Locate the cell with the specified text and output its [x, y] center coordinate. 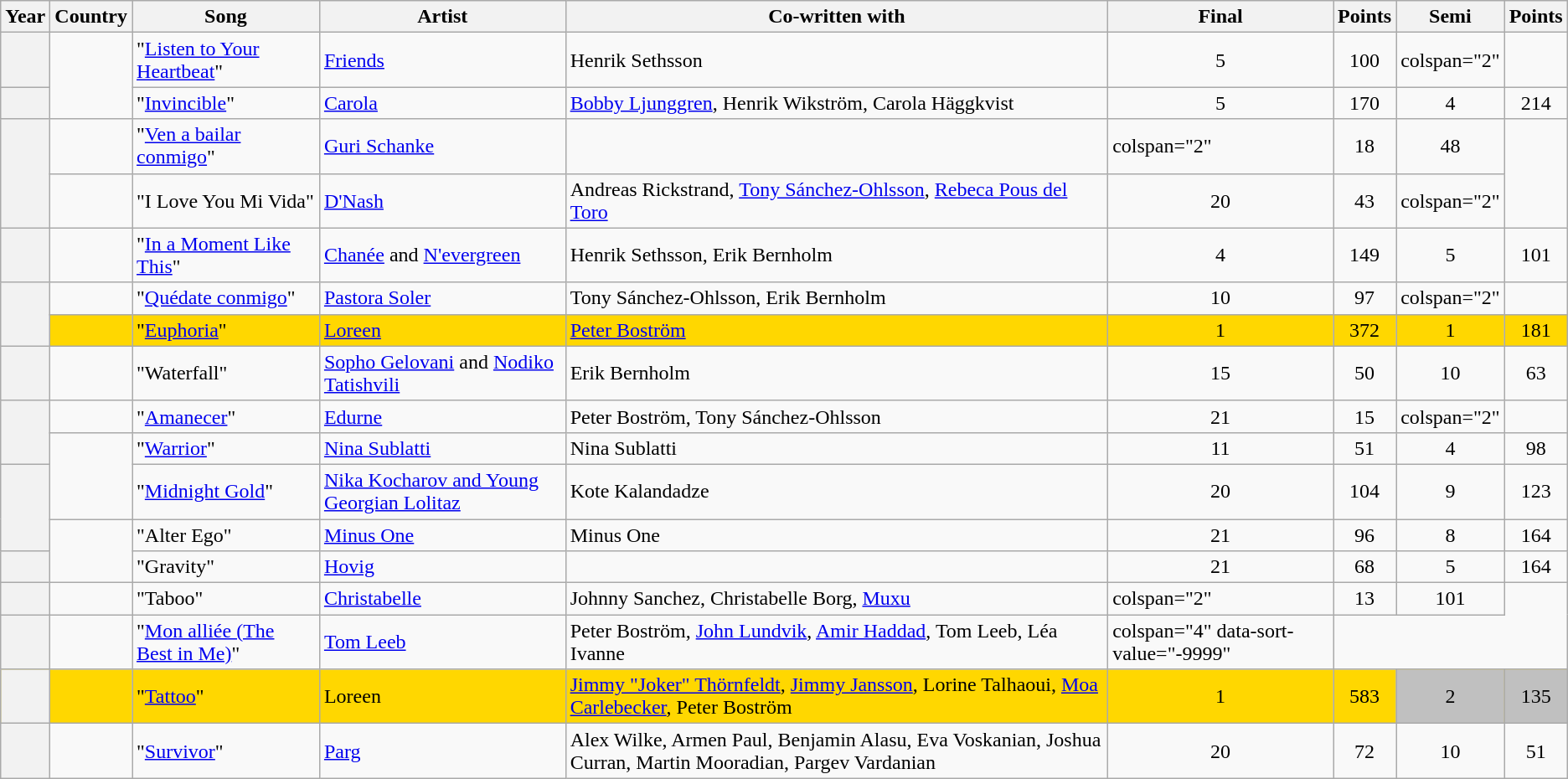
13 [1365, 599]
Tom Leeb [442, 642]
"I Love You Mi Vida" [226, 201]
72 [1365, 751]
Song [226, 17]
"Amanecer" [226, 416]
Nika Kocharov and Young Georgian Lolitaz [442, 491]
"Tattoo" [226, 697]
"Quédate conmigo" [226, 298]
"Ven a bailar conmigo" [226, 146]
Guri Schanke [442, 146]
Carola [442, 103]
98 [1536, 448]
Co-written with [836, 17]
"Alter Ego" [226, 535]
"Survivor" [226, 751]
96 [1365, 535]
149 [1365, 255]
Tony Sánchez-Ohlsson, Erik Bernholm [836, 298]
Hovig [442, 567]
Henrik Sethsson, Erik Bernholm [836, 255]
Jimmy "Joker" Thörnfeldt, Jimmy Jansson, Lorine Talhaoui, Moa Carlebecker, Peter Boström [836, 697]
Chanée and N'evergreen [442, 255]
181 [1536, 330]
135 [1536, 697]
"Euphoria" [226, 330]
Pastora Soler [442, 298]
Friends [442, 60]
Sopho Gelovani and Nodiko Tatishvili [442, 374]
"Gravity" [226, 567]
"Warrior" [226, 448]
583 [1365, 697]
"Mon alliée (The Best in Me)" [226, 642]
170 [1365, 103]
"Midnight Gold" [226, 491]
63 [1536, 374]
Parg [442, 751]
Andreas Rickstrand, Tony Sánchez-Ohlsson, Rebeca Pous del Toro [836, 201]
68 [1365, 567]
Peter Boström, John Lundvik, Amir Haddad, Tom Leeb, Léa Ivanne [836, 642]
Final [1221, 17]
Erik Bernholm [836, 374]
372 [1365, 330]
43 [1365, 201]
Johnny Sanchez, Christabelle Borg, Muxu [836, 599]
"Taboo" [226, 599]
"Invincible" [226, 103]
123 [1536, 491]
100 [1365, 60]
"In a Moment Like This" [226, 255]
9 [1451, 491]
Kote Kalandadze [836, 491]
11 [1221, 448]
2 [1451, 697]
48 [1451, 146]
Henrik Sethsson [836, 60]
50 [1365, 374]
8 [1451, 535]
Alex Wilke, Armen Paul, Benjamin Alasu, Eva Voskanian, Joshua Curran, Martin Mooradian, Pargev Vardanian [836, 751]
D'Nash [442, 201]
Country [91, 17]
Bobby Ljunggren, Henrik Wikström, Carola Häggkvist [836, 103]
Edurne [442, 416]
colspan="4" data-sort-value="-9999" [1221, 642]
97 [1365, 298]
Peter Boström, Tony Sánchez-Ohlsson [836, 416]
Year [25, 17]
Christabelle [442, 599]
18 [1365, 146]
"Listen to Your Heartbeat" [226, 60]
104 [1365, 491]
Peter Boström [836, 330]
214 [1536, 103]
Semi [1451, 17]
Artist [442, 17]
"Waterfall" [226, 374]
